Return [X, Y] of the center of cell containing provided text 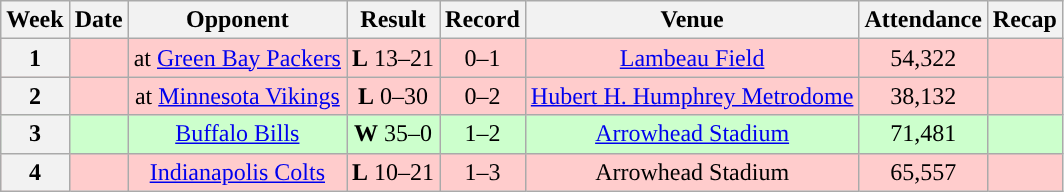
65,557 [923, 172]
W 35–0 [392, 134]
71,481 [923, 134]
1–2 [483, 134]
4 [35, 172]
0–2 [483, 96]
Indianapolis Colts [237, 172]
54,322 [923, 58]
L 0–30 [392, 96]
1 [35, 58]
Lambeau Field [692, 58]
Buffalo Bills [237, 134]
at Green Bay Packers [237, 58]
Result [392, 20]
Week [35, 20]
at Minnesota Vikings [237, 96]
2 [35, 96]
3 [35, 134]
L 13–21 [392, 58]
L 10–21 [392, 172]
1–3 [483, 172]
Recap [1024, 20]
Opponent [237, 20]
Venue [692, 20]
0–1 [483, 58]
Date [98, 20]
Hubert H. Humphrey Metrodome [692, 96]
38,132 [923, 96]
Attendance [923, 20]
Record [483, 20]
